Output the (x, y) coordinate of the center of the cell containing the given text.  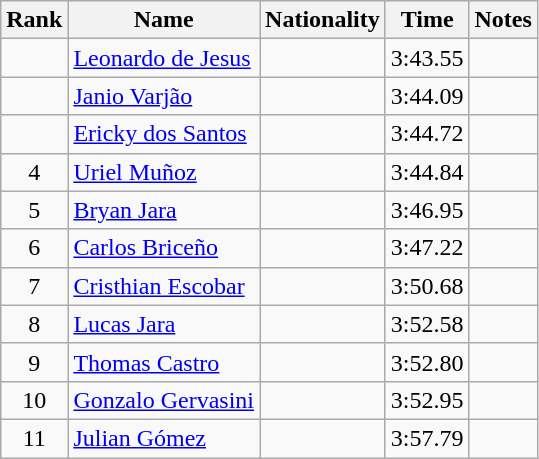
Janio Varjão (164, 96)
Rank (34, 20)
4 (34, 172)
3:52.58 (427, 324)
Leonardo de Jesus (164, 58)
Carlos Briceño (164, 248)
3:50.68 (427, 286)
3:52.80 (427, 362)
3:46.95 (427, 210)
3:57.79 (427, 438)
Gonzalo Gervasini (164, 400)
6 (34, 248)
Julian Gómez (164, 438)
3:44.72 (427, 134)
Bryan Jara (164, 210)
Notes (503, 20)
8 (34, 324)
3:43.55 (427, 58)
Time (427, 20)
Cristhian Escobar (164, 286)
Nationality (323, 20)
Name (164, 20)
3:44.09 (427, 96)
9 (34, 362)
Thomas Castro (164, 362)
Uriel Muñoz (164, 172)
11 (34, 438)
3:44.84 (427, 172)
10 (34, 400)
Lucas Jara (164, 324)
Ericky dos Santos (164, 134)
7 (34, 286)
3:47.22 (427, 248)
5 (34, 210)
3:52.95 (427, 400)
